Search for the cell housing the specified text and yield its [x, y] center coordinate. 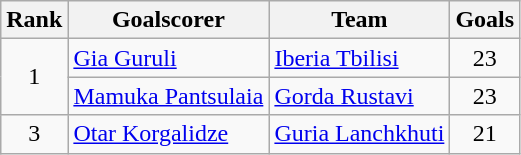
Team [360, 20]
Gia Guruli [168, 58]
Goals [485, 20]
Guria Lanchkhuti [360, 134]
Iberia Tbilisi [360, 58]
3 [34, 134]
Mamuka Pantsulaia [168, 96]
21 [485, 134]
Gorda Rustavi [360, 96]
Otar Korgalidze [168, 134]
1 [34, 77]
Rank [34, 20]
Goalscorer [168, 20]
